Output the (x, y) coordinate of the center of the cell containing the given text.  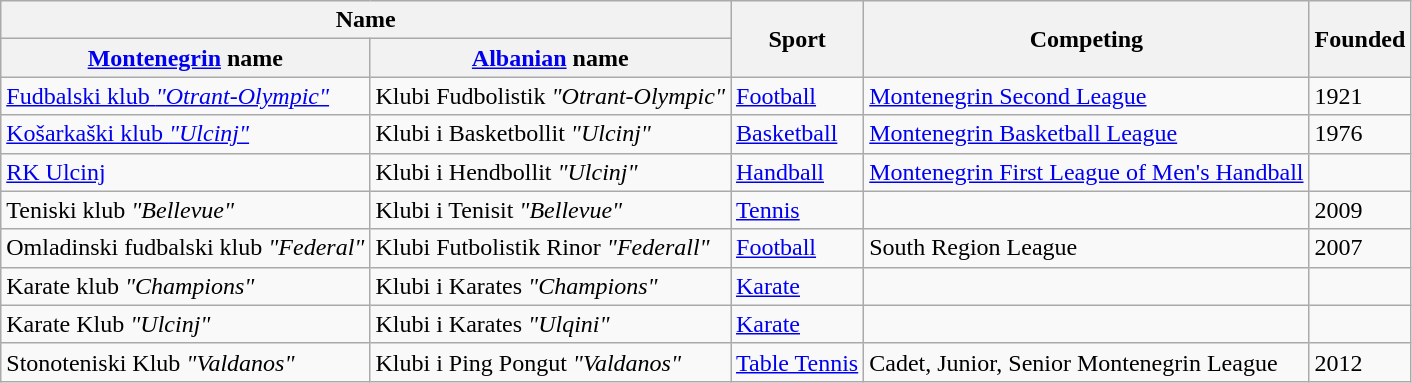
Klubi i Hendbollit "Ulcinj" (550, 172)
Klubi i Ping Pongut "Valdanos" (550, 362)
RK Ulcinj (186, 172)
Klubi i Karates "Ulqini" (550, 324)
Competing (1086, 39)
Karate klub "Champions" (186, 286)
Table Tennis (796, 362)
South Region League (1086, 248)
Sport (796, 39)
Albanian name (550, 58)
Klubi i Tenisit "Bellevue" (550, 210)
1976 (1360, 134)
Teniski klub "Bellevue" (186, 210)
Founded (1360, 39)
Omladinski fudbalski klub "Federal" (186, 248)
2012 (1360, 362)
1921 (1360, 96)
Montenegrin First League of Men's Handball (1086, 172)
Tennis (796, 210)
Klubi i Karates "Champions" (550, 286)
Cadet, Junior, Senior Montenegrin League (1086, 362)
Karate Klub "Ulcinj" (186, 324)
Montenegrin Second League (1086, 96)
Basketball (796, 134)
Košarkaški klub "Ulcinj" (186, 134)
2009 (1360, 210)
Klubi i Basketbollit "Ulcinj" (550, 134)
Klubi Fudbolistik "Otrant-Olympic" (550, 96)
Name (366, 20)
Fudbalski klub "Otrant-Olympic" (186, 96)
Klubi Futbolistik Rinor "Federall" (550, 248)
2007 (1360, 248)
Stonoteniski Klub "Valdanos" (186, 362)
Montenegrin name (186, 58)
Montenegrin Basketball League (1086, 134)
Handball (796, 172)
